Return the (X, Y) coordinate for the center point of the cell that contains the specified text.  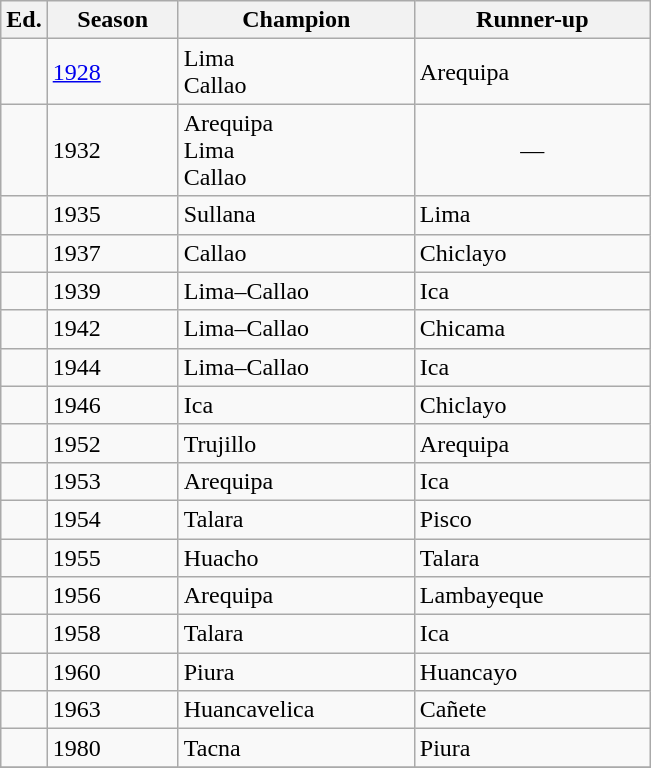
Sullana (296, 215)
Champion (296, 20)
1928 (112, 72)
1980 (112, 748)
1963 (112, 710)
Trujillo (296, 443)
1935 (112, 215)
Ed. (24, 20)
1944 (112, 367)
Chicama (532, 329)
1946 (112, 405)
1953 (112, 481)
1958 (112, 634)
1956 (112, 596)
Callao (296, 253)
1939 (112, 291)
Lambayeque (532, 596)
1937 (112, 253)
— (532, 150)
Huacho (296, 557)
Huancavelica (296, 710)
1932 (112, 150)
Cañete (532, 710)
Pisco (532, 519)
Huancayo (532, 672)
1942 (112, 329)
1960 (112, 672)
1955 (112, 557)
Lima Callao (296, 72)
1954 (112, 519)
Runner-up (532, 20)
Tacna (296, 748)
1952 (112, 443)
Lima (532, 215)
Arequipa Lima Callao (296, 150)
Season (112, 20)
